Provide the (X, Y) coordinate of the cell's center where the given text is located.  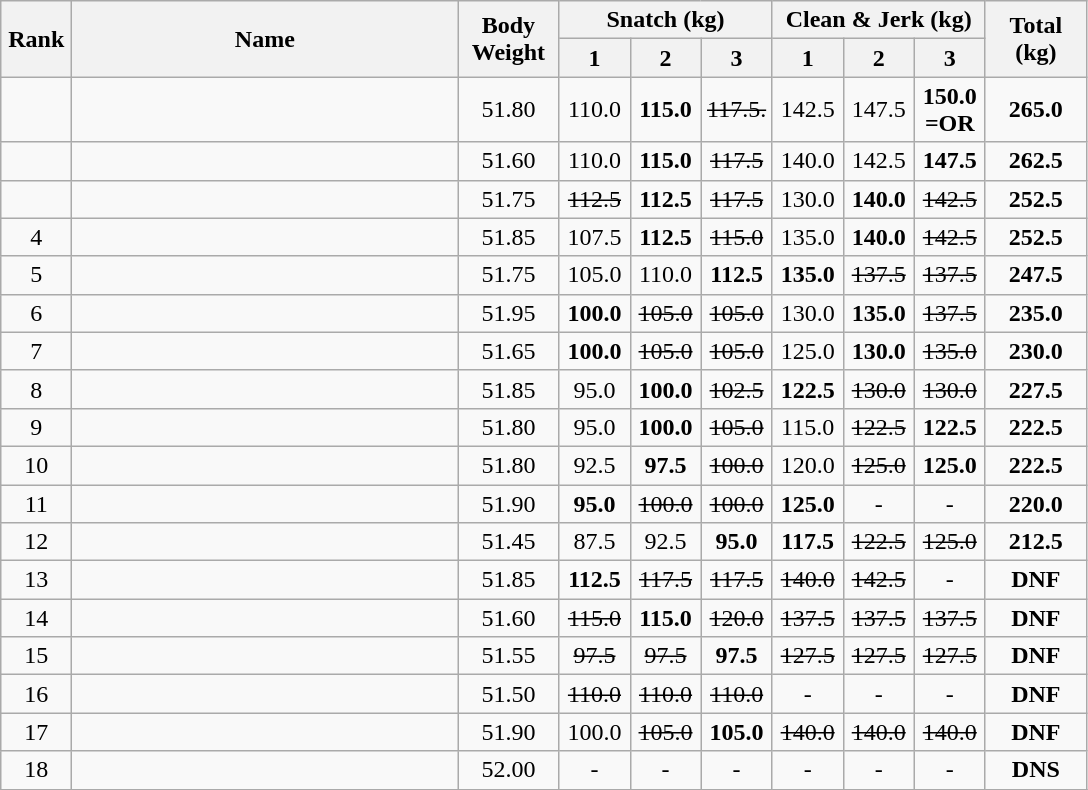
17 (36, 732)
Body Weight (508, 39)
212.5 (1036, 542)
Total (kg) (1036, 39)
51.50 (508, 694)
247.5 (1036, 275)
Name (265, 39)
DNS (1036, 770)
7 (36, 351)
150.0 =OR (950, 110)
6 (36, 313)
102.5 (736, 389)
230.0 (1036, 351)
13 (36, 580)
265.0 (1036, 110)
262.5 (1036, 161)
14 (36, 618)
4 (36, 237)
227.5 (1036, 389)
15 (36, 656)
52.00 (508, 770)
Clean & Jerk (kg) (878, 20)
12 (36, 542)
10 (36, 465)
11 (36, 503)
18 (36, 770)
220.0 (1036, 503)
Snatch (kg) (666, 20)
107.5 (594, 237)
51.95 (508, 313)
Rank (36, 39)
16 (36, 694)
117.5. (736, 110)
87.5 (594, 542)
51.45 (508, 542)
8 (36, 389)
9 (36, 427)
51.65 (508, 351)
235.0 (1036, 313)
5 (36, 275)
51.55 (508, 656)
